Return (x, y) of the center of cell containing provided text 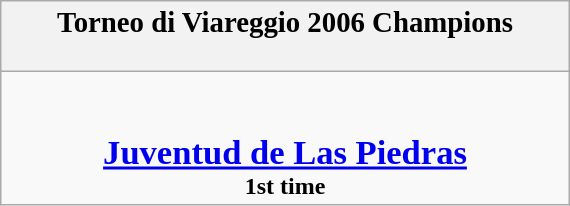
Juventud de Las Piedras1st time (284, 138)
Torneo di Viareggio 2006 Champions (284, 36)
